Scan for the cell matching the given text and deliver its (X, Y) coordinate at center. 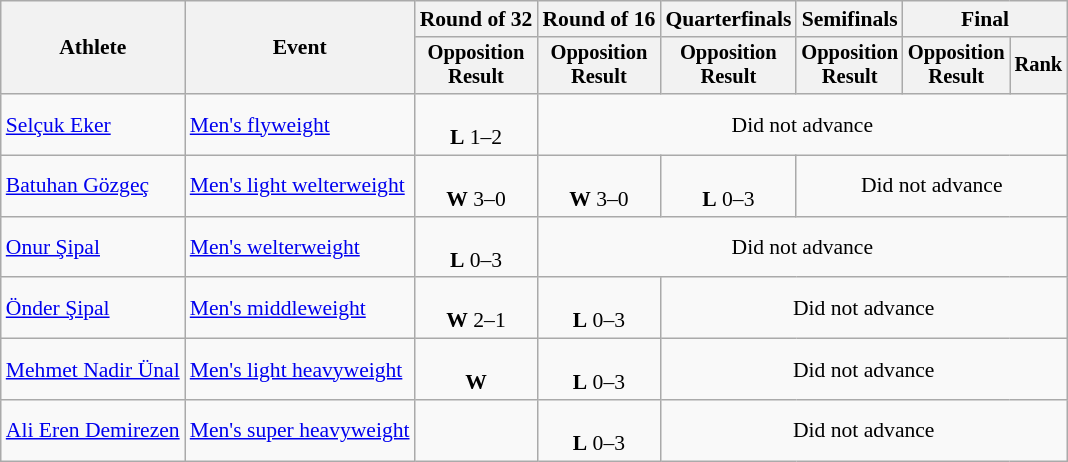
Rank (1039, 66)
Men's flyweight (300, 124)
Men's super heavyweight (300, 430)
Mehmet Nadir Ünal (93, 370)
Event (300, 48)
Athlete (93, 48)
Round of 16 (598, 19)
Men's middleweight (300, 308)
Quarterfinals (728, 19)
Ali Eren Demirezen (93, 430)
Selçuk Eker (93, 124)
Semifinals (850, 19)
W (476, 370)
Men's light heavyweight (300, 370)
W 2–1 (476, 308)
Men's light welterweight (300, 186)
Round of 32 (476, 19)
Onur Şipal (93, 248)
Önder Şipal (93, 308)
Batuhan Gözgeç (93, 186)
Men's welterweight (300, 248)
Final (985, 19)
L 1–2 (476, 124)
